Capture the cell that displays the provided text and extract its (X, Y) central coordinate. 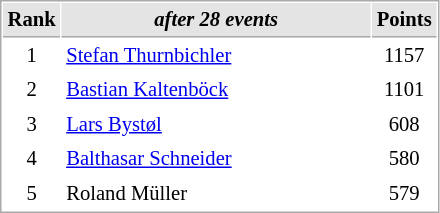
1 (32, 56)
after 28 events (216, 20)
4 (32, 158)
579 (404, 194)
Rank (32, 20)
1157 (404, 56)
580 (404, 158)
Stefan Thurnbichler (216, 56)
Roland Müller (216, 194)
Balthasar Schneider (216, 158)
Points (404, 20)
2 (32, 90)
1101 (404, 90)
Lars Bystøl (216, 124)
3 (32, 124)
608 (404, 124)
5 (32, 194)
Bastian Kaltenböck (216, 90)
